Return (x, y) of the center of cell containing provided text 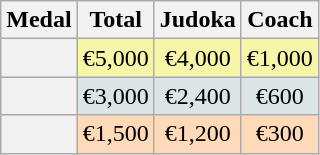
Coach (280, 20)
€5,000 (116, 58)
€300 (280, 134)
Judoka (198, 20)
€600 (280, 96)
€1,000 (280, 58)
Medal (39, 20)
€3,000 (116, 96)
€1,200 (198, 134)
€2,400 (198, 96)
€4,000 (198, 58)
Total (116, 20)
€1,500 (116, 134)
